For the text-containing cell, return its midpoint in (X, Y) coordinate format. 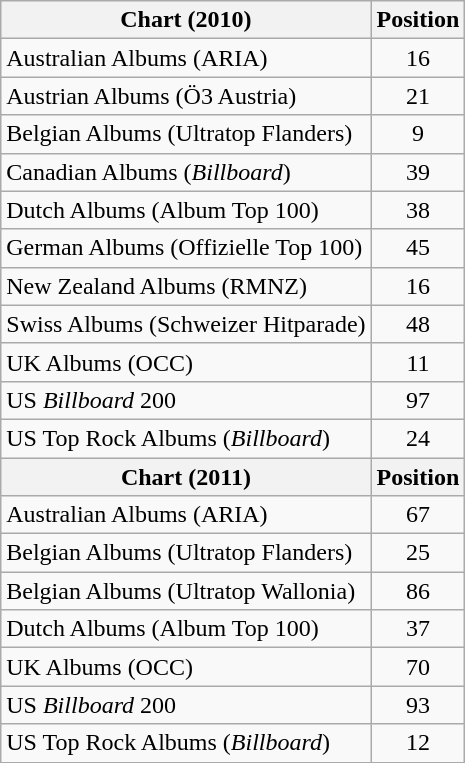
37 (418, 629)
Belgian Albums (Ultratop Wallonia) (186, 591)
9 (418, 134)
97 (418, 400)
Chart (2011) (186, 477)
39 (418, 172)
Swiss Albums (Schweizer Hitparade) (186, 324)
Austrian Albums (Ö3 Austria) (186, 96)
11 (418, 362)
24 (418, 438)
25 (418, 553)
70 (418, 667)
Canadian Albums (Billboard) (186, 172)
New Zealand Albums (RMNZ) (186, 286)
38 (418, 210)
45 (418, 248)
48 (418, 324)
21 (418, 96)
93 (418, 705)
German Albums (Offizielle Top 100) (186, 248)
67 (418, 515)
Chart (2010) (186, 20)
12 (418, 743)
86 (418, 591)
